Pinpoint the cell where the given text exists, returning its (X, Y) midpoint coordinate. 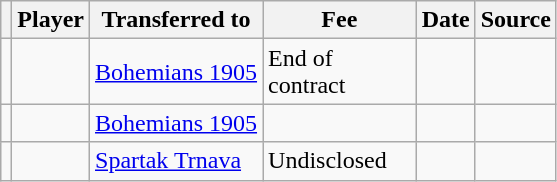
End of contract (340, 72)
Player (51, 20)
Fee (340, 20)
Transferred to (176, 20)
Source (516, 20)
Spartak Trnava (176, 161)
Undisclosed (340, 161)
Date (446, 20)
